Search for the cell housing the specified text and yield its (X, Y) center coordinate. 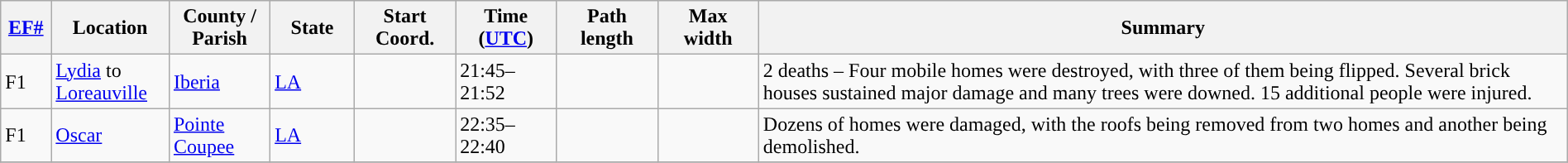
Oscar (111, 136)
Lydia to Loreauville (111, 81)
Summary (1163, 28)
State (313, 28)
Time (UTC) (506, 28)
EF# (26, 28)
Path length (607, 28)
Iberia (219, 81)
Start Coord. (404, 28)
21:45–21:52 (506, 81)
Pointe Coupee (219, 136)
Location (111, 28)
Dozens of homes were damaged, with the roofs being removed from two homes and another being demolished. (1163, 136)
22:35–22:40 (506, 136)
Max width (708, 28)
County / Parish (219, 28)
